Search for the cell housing the specified text and yield its (x, y) center coordinate. 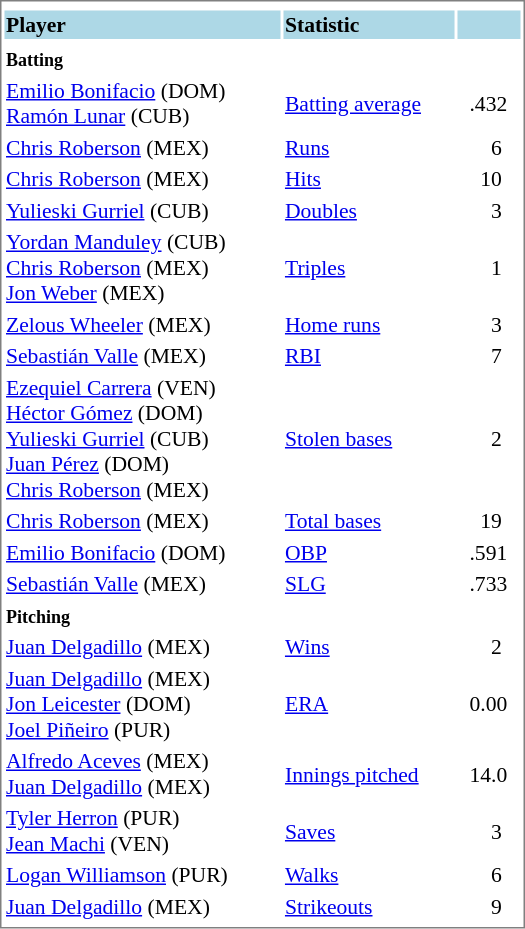
.432 (488, 103)
.591 (488, 552)
Doubles (368, 210)
Emilio Bonifacio (DOM) (142, 552)
.733 (488, 584)
Player (142, 24)
Zelous Wheeler (MEX) (142, 324)
Statistic (368, 24)
9 (488, 906)
Stolen bases (368, 439)
RBI (368, 356)
Saves (368, 831)
Emilio Bonifacio (DOM)Ramón Lunar (CUB) (142, 103)
Total bases (368, 521)
Batting average (368, 103)
0.00 (488, 704)
Pitching (142, 616)
7 (488, 356)
Tyler Herron (PUR)Jean Machi (VEN) (142, 831)
Batting (142, 59)
SLG (368, 584)
Runs (368, 148)
Strikeouts (368, 906)
Triples (368, 268)
Innings pitched (368, 774)
Home runs (368, 324)
10 (488, 179)
19 (488, 521)
Wins (368, 647)
1 (488, 268)
Yulieski Gurriel (CUB) (142, 210)
14.0 (488, 774)
Walks (368, 875)
ERA (368, 704)
OBP (368, 552)
Juan Delgadillo (MEX)Jon Leicester (DOM)Joel Piñeiro (PUR) (142, 704)
Alfredo Aceves (MEX)Juan Delgadillo (MEX) (142, 774)
Logan Williamson (PUR) (142, 875)
Yordan Manduley (CUB)Chris Roberson (MEX)Jon Weber (MEX) (142, 268)
Ezequiel Carrera (VEN)Héctor Gómez (DOM)Yulieski Gurriel (CUB)Juan Pérez (DOM)Chris Roberson (MEX) (142, 439)
Hits (368, 179)
